From the cell containing the given text, extract its center point as [x, y] coordinate. 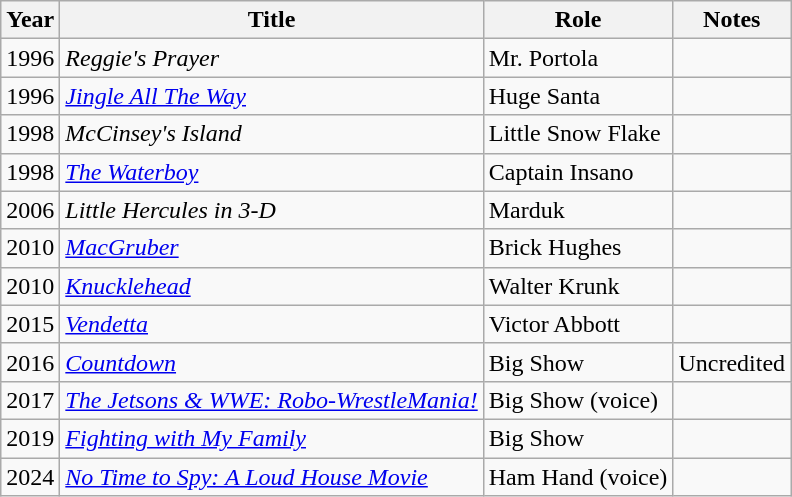
Victor Abbott [578, 324]
Little Hercules in 3-D [272, 210]
Fighting with My Family [272, 438]
Notes [732, 20]
Little Snow Flake [578, 134]
Walter Krunk [578, 286]
Countdown [272, 362]
Ham Hand (voice) [578, 477]
2016 [30, 362]
MacGruber [272, 248]
Jingle All The Way [272, 96]
Uncredited [732, 362]
Big Show (voice) [578, 400]
Mr. Portola [578, 58]
Role [578, 20]
Brick Hughes [578, 248]
McCinsey's Island [272, 134]
2024 [30, 477]
Title [272, 20]
2015 [30, 324]
The Waterboy [272, 172]
The Jetsons & WWE: Robo-WrestleMania! [272, 400]
Knucklehead [272, 286]
Marduk [578, 210]
Vendetta [272, 324]
No Time to Spy: A Loud House Movie [272, 477]
Captain Insano [578, 172]
Huge Santa [578, 96]
2017 [30, 400]
2006 [30, 210]
Reggie's Prayer [272, 58]
2019 [30, 438]
Year [30, 20]
